For the text-containing cell, return its midpoint in (x, y) coordinate format. 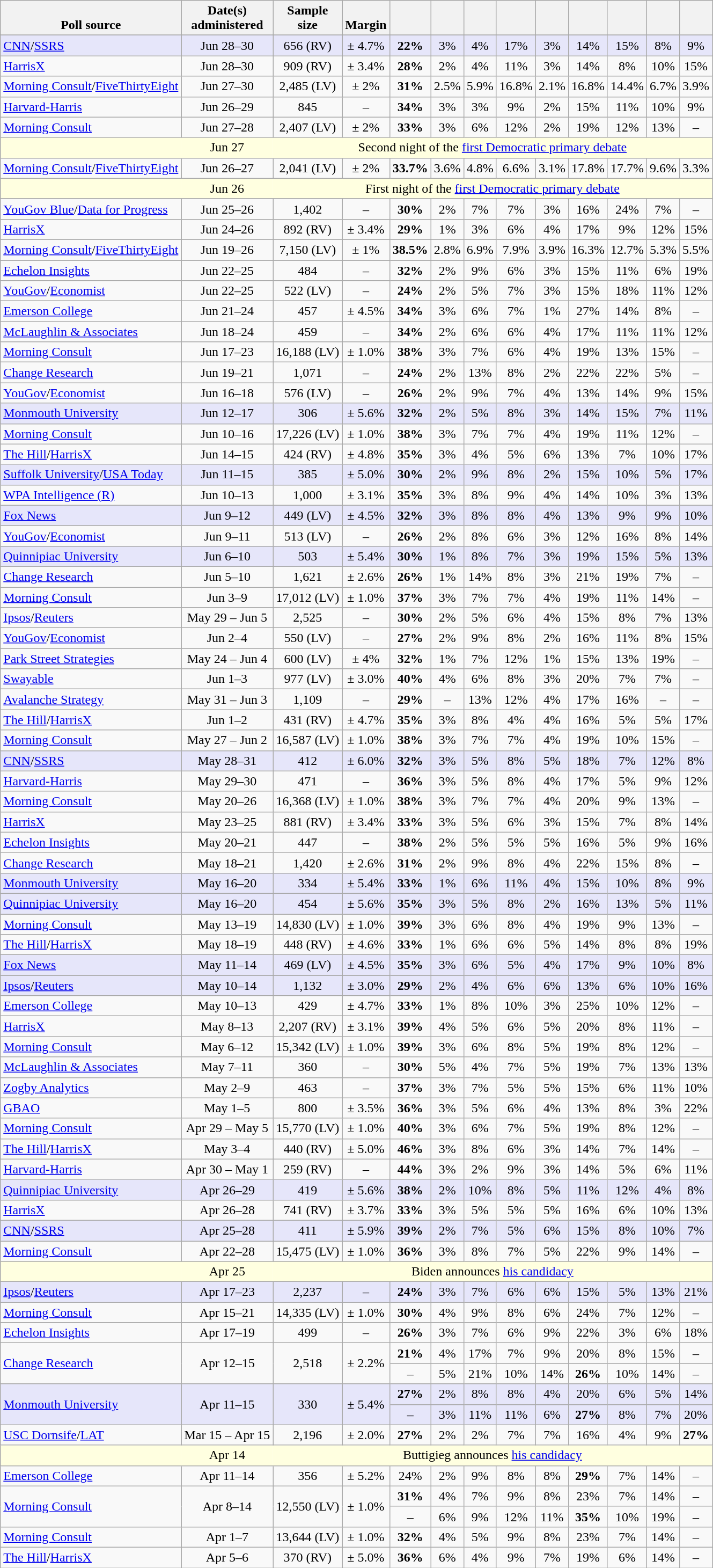
471 (308, 781)
6.9% (480, 250)
Apr 1–7 (227, 1537)
May 18–19 (227, 945)
Jun 9–12 (227, 515)
360 (308, 1067)
499 (308, 1333)
259 (RV) (308, 1169)
Apr 14 (227, 1455)
9.6% (663, 168)
1,109 (308, 699)
7.9% (516, 250)
May 24 – Jun 4 (227, 659)
Suffolk University/USA Today (91, 475)
Jun 17–23 (227, 352)
Jun 26–29 (227, 107)
2,207 (RV) (308, 1026)
Jun 1–2 (227, 720)
± 2.0% (366, 1435)
May 23–25 (227, 822)
2.8% (447, 250)
2,525 (308, 618)
± 4% (366, 659)
May 8–13 (227, 1026)
May 11–14 (227, 965)
Avalanche Strategy (91, 699)
Apr 11–14 (227, 1476)
419 (308, 1190)
17.7% (627, 168)
May 28–31 (227, 761)
3.3% (696, 168)
1,071 (308, 373)
845 (308, 107)
14,335 (LV) (308, 1312)
May 10–14 (227, 986)
Jun 14–15 (227, 454)
Jun 10–16 (227, 434)
484 (308, 270)
± 2.2% (366, 1363)
Swayable (91, 679)
Apr 29 – May 5 (227, 1128)
Jun 18–24 (227, 332)
28% (410, 66)
Jun 10–13 (227, 495)
600 (LV) (308, 659)
May 18–21 (227, 863)
6.7% (663, 86)
Jun 21–24 (227, 311)
576 (LV) (308, 393)
Jun 27–30 (227, 86)
5.3% (663, 250)
Jun 24–26 (227, 229)
Jun 25–26 (227, 209)
Jun 12–17 (227, 413)
4.8% (480, 168)
454 (308, 903)
15,342 (LV) (308, 1047)
Jun 9–11 (227, 536)
44% (410, 1169)
1,132 (308, 986)
Margin (366, 18)
330 (308, 1404)
± 1% (366, 250)
Jun 26–27 (227, 168)
2,196 (308, 1435)
Apr 30 – May 1 (227, 1169)
17.8% (588, 168)
411 (308, 1230)
356 (308, 1476)
Mar 15 – Apr 15 (227, 1435)
Apr 25 (227, 1272)
447 (308, 842)
Jun 5–10 (227, 577)
Date(s)administered (227, 18)
Jun 19–21 (227, 373)
656 (RV) (308, 46)
May 29–30 (227, 781)
Jun 1–3 (227, 679)
892 (RV) (308, 229)
1,000 (308, 495)
306 (308, 413)
Apr 26–28 (227, 1210)
USC Dornsife/LAT (91, 1435)
1,420 (308, 863)
3.1% (552, 168)
412 (308, 761)
881 (RV) (308, 822)
Samplesize (308, 18)
5.9% (480, 86)
16,587 (LV) (308, 740)
2,237 (308, 1292)
3.6% (447, 168)
Second night of the first Democratic primary debate (493, 148)
May 29 – Jun 5 (227, 618)
May 27 – Jun 2 (227, 740)
6.6% (516, 168)
2.5% (447, 86)
459 (308, 332)
Jun 6–10 (227, 556)
463 (308, 1088)
449 (LV) (308, 515)
May 20–26 (227, 801)
741 (RV) (308, 1210)
WPA Intelligence (R) (91, 495)
Apr 26–29 (227, 1190)
Jun 11–15 (227, 475)
15,770 (LV) (308, 1128)
GBAO (91, 1108)
± 3.7% (366, 1210)
First night of the first Democratic primary debate (493, 188)
± 5.9% (366, 1230)
440 (RV) (308, 1149)
370 (RV) (308, 1557)
± 5.2% (366, 1476)
Jun 2–4 (227, 638)
25% (588, 1006)
385 (308, 475)
16,368 (LV) (308, 801)
431 (RV) (308, 720)
May 20–21 (227, 842)
7,150 (LV) (308, 250)
38.5% (410, 250)
334 (308, 883)
457 (308, 311)
Jun 19–26 (227, 250)
Apr 25–28 (227, 1230)
May 31 – Jun 3 (227, 699)
Jun 27–28 (227, 127)
Apr 15–21 (227, 1312)
May 6–12 (227, 1047)
503 (308, 556)
1,621 (308, 577)
Biden announces his candidacy (493, 1272)
Buttigieg announces his candidacy (493, 1455)
448 (RV) (308, 945)
14.4% (627, 86)
429 (308, 1006)
17,012 (LV) (308, 597)
977 (LV) (308, 679)
Poll source (91, 18)
May 10–13 (227, 1006)
Apr 12–15 (227, 1363)
13,644 (LV) (308, 1537)
Apr 22–28 (227, 1251)
Zogby Analytics (91, 1088)
2.1% (552, 86)
12,550 (LV) (308, 1506)
550 (LV) (308, 638)
± 4.8% (366, 454)
909 (RV) (308, 66)
Jun 3–9 (227, 597)
17,226 (LV) (308, 434)
513 (LV) (308, 536)
424 (RV) (308, 454)
522 (LV) (308, 291)
16,188 (LV) (308, 352)
1,402 (308, 209)
33.7% (410, 168)
May 7–11 (227, 1067)
15,475 (LV) (308, 1251)
12.7% (627, 250)
Apr 11–15 (227, 1404)
± 4.6% (366, 945)
2,041 (LV) (308, 168)
May 13–19 (227, 924)
May 1–5 (227, 1108)
YouGov Blue/Data for Progress (91, 209)
469 (LV) (308, 965)
Jun 26 (227, 188)
2,485 (LV) (308, 86)
14,830 (LV) (308, 924)
± 6.0% (366, 761)
Apr 8–14 (227, 1506)
May 2–9 (227, 1088)
46% (410, 1149)
Park Street Strategies (91, 659)
Apr 5–6 (227, 1557)
Apr 17–19 (227, 1333)
16.3% (588, 250)
Apr 17–23 (227, 1292)
May 3–4 (227, 1149)
2,407 (LV) (308, 127)
Jun 16–18 (227, 393)
5.5% (696, 250)
800 (308, 1108)
Jun 27 (227, 148)
± 3.5% (366, 1108)
2,518 (308, 1363)
